Return [X, Y] of the center of cell containing provided text 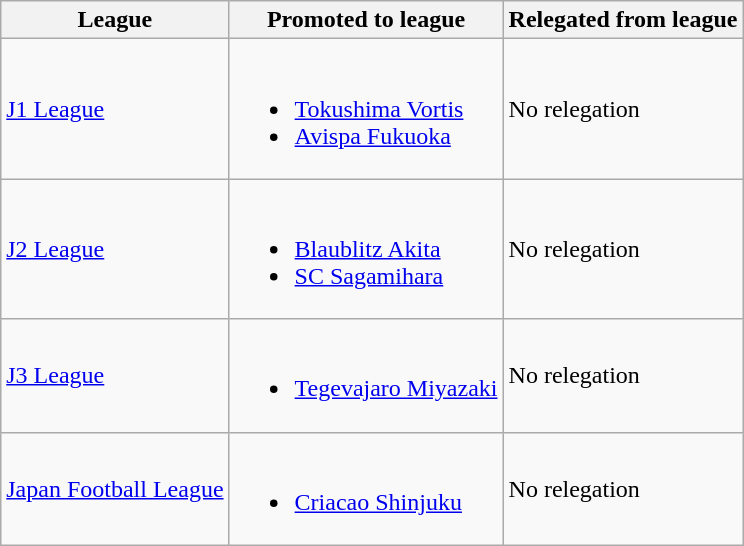
Blaublitz Akita SC Sagamihara [366, 249]
Promoted to league [366, 20]
Tokushima Vortis Avispa Fukuoka [366, 109]
Relegated from league [623, 20]
Tegevajaro Miyazaki [366, 376]
Criacao Shinjuku [366, 488]
J3 League [115, 376]
J1 League [115, 109]
League [115, 20]
Japan Football League [115, 488]
J2 League [115, 249]
